From the cell containing the given text, extract its center point as [x, y] coordinate. 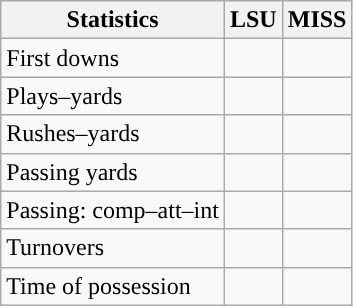
MISS [317, 20]
Rushes–yards [113, 134]
Plays–yards [113, 96]
Passing yards [113, 172]
LSU [253, 20]
First downs [113, 58]
Statistics [113, 20]
Time of possession [113, 286]
Turnovers [113, 248]
Passing: comp–att–int [113, 210]
